Extract the (x, y) coordinate from the center of the cell holding the provided text.  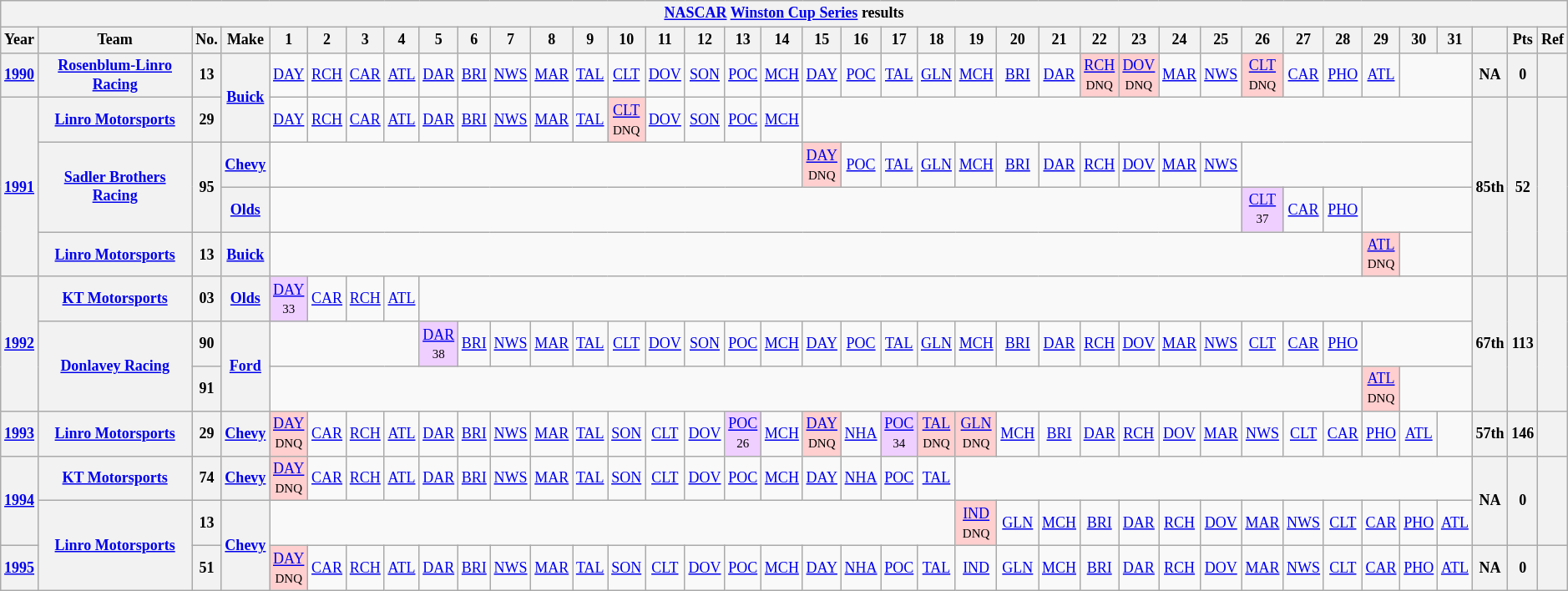
90 (207, 344)
30 (1419, 40)
Ford (245, 366)
11 (665, 40)
95 (207, 187)
RCHDNQ (1099, 75)
16 (861, 40)
Pts (1523, 40)
52 (1523, 187)
10 (626, 40)
12 (705, 40)
DAY33 (289, 299)
67th (1490, 344)
1992 (20, 344)
03 (207, 299)
2 (327, 40)
DAR38 (439, 344)
57th (1490, 433)
4 (402, 40)
Donlavey Racing (114, 366)
1993 (20, 433)
POC26 (743, 433)
17 (899, 40)
21 (1060, 40)
113 (1523, 344)
No. (207, 40)
CLT37 (1262, 210)
Ref (1553, 40)
IND (976, 568)
NASCAR Winston Cup Series results (784, 13)
1995 (20, 568)
19 (976, 40)
85th (1490, 187)
1994 (20, 501)
20 (1018, 40)
GLNDNQ (976, 433)
3 (365, 40)
26 (1262, 40)
146 (1523, 433)
22 (1099, 40)
9 (590, 40)
74 (207, 478)
7 (511, 40)
23 (1139, 40)
DOVDNQ (1139, 75)
25 (1221, 40)
51 (207, 568)
91 (207, 389)
15 (822, 40)
6 (474, 40)
1 (289, 40)
27 (1304, 40)
Rosenblum-Linro Racing (114, 75)
24 (1180, 40)
Year (20, 40)
INDDNQ (976, 523)
14 (782, 40)
8 (552, 40)
Make (245, 40)
Team (114, 40)
POC34 (899, 433)
1991 (20, 187)
TALDNQ (937, 433)
28 (1343, 40)
1990 (20, 75)
Sadler Brothers Racing (114, 187)
5 (439, 40)
18 (937, 40)
31 (1455, 40)
